Detect which cell encompasses the target text, then output its (x, y) center coordinate. 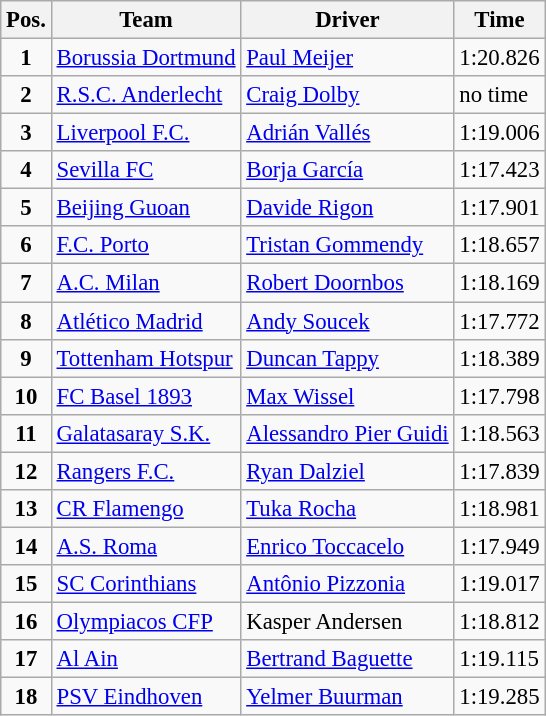
1 (26, 58)
9 (26, 358)
Olympiacos CFP (146, 621)
Max Wissel (348, 396)
Andy Soucek (348, 321)
Alessandro Pier Guidi (348, 433)
Robert Doornbos (348, 283)
Borja García (348, 170)
1:17.839 (500, 471)
Rangers F.C. (146, 471)
1:19.017 (500, 584)
16 (26, 621)
Bertrand Baguette (348, 659)
A.S. Roma (146, 546)
PSV Eindhoven (146, 697)
Atlético Madrid (146, 321)
1:20.826 (500, 58)
8 (26, 321)
1:18.981 (500, 509)
Paul Meijer (348, 58)
Tristan Gommendy (348, 245)
no time (500, 95)
F.C. Porto (146, 245)
11 (26, 433)
Davide Rigon (348, 208)
FC Basel 1893 (146, 396)
1:17.901 (500, 208)
1:18.389 (500, 358)
Kasper Andersen (348, 621)
Yelmer Buurman (348, 697)
1:17.798 (500, 396)
17 (26, 659)
1:18.812 (500, 621)
Tottenham Hotspur (146, 358)
10 (26, 396)
1:18.169 (500, 283)
Tuka Rocha (348, 509)
1:18.657 (500, 245)
Time (500, 20)
Sevilla FC (146, 170)
Antônio Pizzonia (348, 584)
Beijing Guoan (146, 208)
Galatasaray S.K. (146, 433)
Team (146, 20)
R.S.C. Anderlecht (146, 95)
14 (26, 546)
13 (26, 509)
4 (26, 170)
CR Flamengo (146, 509)
1:17.949 (500, 546)
1:19.006 (500, 133)
Ryan Dalziel (348, 471)
12 (26, 471)
1:17.772 (500, 321)
18 (26, 697)
Craig Dolby (348, 95)
5 (26, 208)
1:19.285 (500, 697)
1:17.423 (500, 170)
1:18.563 (500, 433)
SC Corinthians (146, 584)
Pos. (26, 20)
3 (26, 133)
2 (26, 95)
7 (26, 283)
1:19.115 (500, 659)
A.C. Milan (146, 283)
6 (26, 245)
Driver (348, 20)
Adrián Vallés (348, 133)
15 (26, 584)
Liverpool F.C. (146, 133)
Al Ain (146, 659)
Borussia Dortmund (146, 58)
Duncan Tappy (348, 358)
Enrico Toccacelo (348, 546)
